Pinpoint the cell where the given text exists, returning its [x, y] midpoint coordinate. 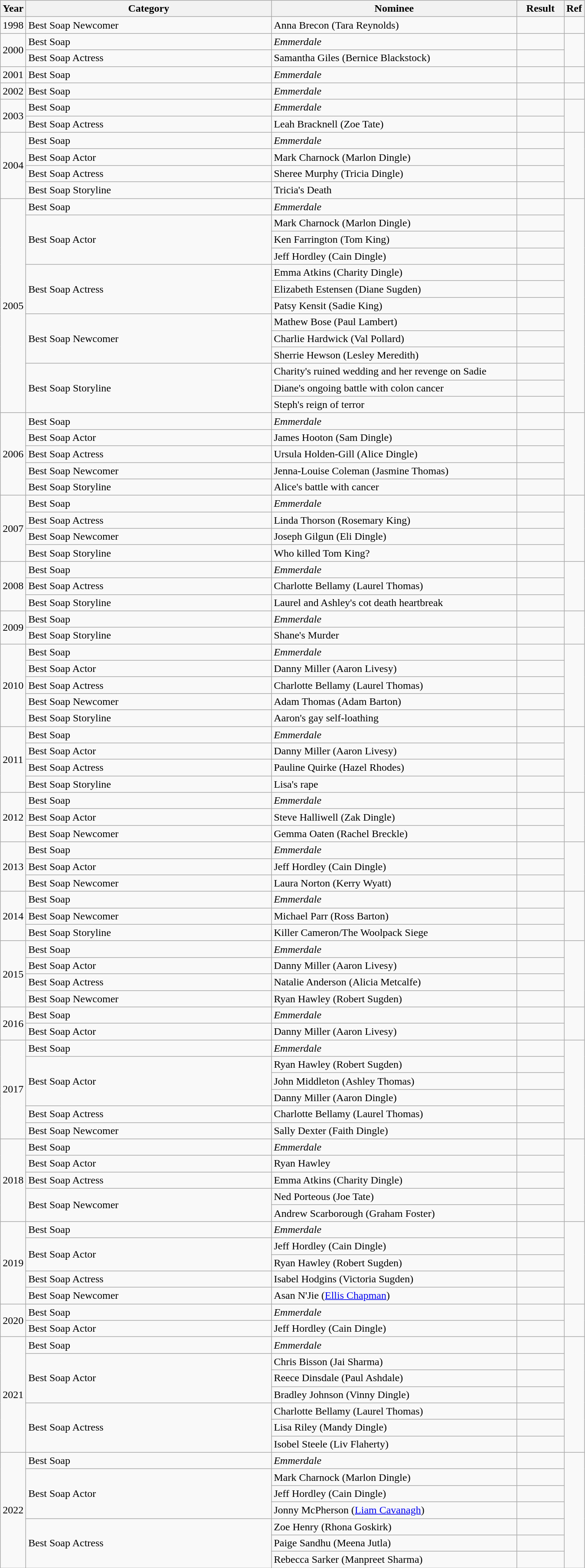
Joseph Gilgun (Eli Dingle) [394, 537]
Diane's ongoing battle with colon cancer [394, 388]
2013 [13, 867]
Danny Miller (Aaron Dingle) [394, 1098]
Adam Thomas (Adam Barton) [394, 701]
Zoe Henry (Rhona Goskirk) [394, 1526]
2009 [13, 627]
Rebecca Sarker (Manpreet Sharma) [394, 1560]
2020 [13, 1320]
Year [13, 9]
Steve Halliwell (Zak Dingle) [394, 817]
2017 [13, 1089]
2012 [13, 817]
Mathew Bose (Paul Lambert) [394, 322]
Result [540, 9]
Sherrie Hewson (Lesley Meredith) [394, 355]
2015 [13, 974]
2018 [13, 1180]
Charity's ruined wedding and her revenge on Sadie [394, 372]
2001 [13, 75]
2014 [13, 916]
Killer Cameron/The Woolpack Siege [394, 932]
Linda Thorson (Rosemary King) [394, 520]
Natalie Anderson (Alicia Metcalfe) [394, 982]
2008 [13, 586]
Sheree Murphy (Tricia Dingle) [394, 173]
2000 [13, 50]
Isabel Hodgins (Victoria Sugden) [394, 1279]
Lisa's rape [394, 784]
James Hooton (Sam Dingle) [394, 437]
2002 [13, 91]
Elizabeth Estensen (Diane Sugden) [394, 289]
Who killed Tom King? [394, 553]
Gemma Oaten (Rachel Breckle) [394, 834]
Isobel Steele (Liv Flaherty) [394, 1444]
2010 [13, 685]
Bradley Johnson (Vinny Dingle) [394, 1395]
John Middleton (Ashley Thomas) [394, 1081]
2006 [13, 454]
Steph's reign of terror [394, 404]
Charlie Hardwick (Val Pollard) [394, 339]
Laura Norton (Kerry Wyatt) [394, 883]
Ken Farrington (Tom King) [394, 240]
2016 [13, 1024]
Samantha Giles (Bernice Blackstock) [394, 58]
2011 [13, 760]
2004 [13, 165]
Chris Bisson (Jai Sharma) [394, 1362]
Nominee [394, 9]
Ref [574, 9]
Alice's battle with cancer [394, 487]
2019 [13, 1262]
Shane's Murder [394, 636]
1998 [13, 25]
Paige Sandhu (Meena Jutla) [394, 1543]
2005 [13, 306]
2007 [13, 528]
Lisa Riley (Mandy Dingle) [394, 1428]
Michael Parr (Ross Barton) [394, 916]
2003 [13, 116]
Reece Dinsdale (Paul Ashdale) [394, 1378]
Jonny McPherson (Liam Cavanagh) [394, 1510]
2022 [13, 1510]
Ryan Hawley [394, 1164]
Anna Brecon (Tara Reynolds) [394, 25]
Patsy Kensit (Sadie King) [394, 306]
Laurel and Ashley's cot death heartbreak [394, 603]
Pauline Quirke (Hazel Rhodes) [394, 768]
Leah Bracknell (Zoe Tate) [394, 124]
Tricia's Death [394, 190]
Ned Porteous (Joe Tate) [394, 1196]
Ursula Holden-Gill (Alice Dingle) [394, 454]
Andrew Scarborough (Graham Foster) [394, 1213]
Category [149, 9]
Asan N'Jie (Ellis Chapman) [394, 1296]
2021 [13, 1395]
Jenna-Louise Coleman (Jasmine Thomas) [394, 470]
Aaron's gay self-loathing [394, 718]
Sally Dexter (Faith Dingle) [394, 1131]
